For the text-containing cell, return its midpoint in (x, y) coordinate format. 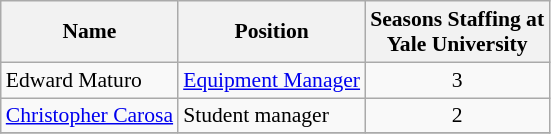
2 (457, 116)
3 (457, 80)
Position (272, 32)
Student manager (272, 116)
Christopher Carosa (90, 116)
Name (90, 32)
Seasons Staffing atYale University (457, 32)
Equipment Manager (272, 80)
Edward Maturo (90, 80)
